Search for the cell housing the specified text and yield its (x, y) center coordinate. 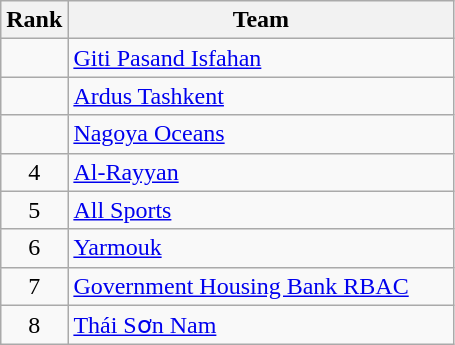
Nagoya Oceans (261, 134)
Rank (34, 20)
Yarmouk (261, 248)
5 (34, 210)
Giti Pasand Isfahan (261, 58)
4 (34, 172)
Thái Sơn Nam (261, 325)
Ardus Tashkent (261, 96)
Al-Rayyan (261, 172)
Team (261, 20)
All Sports (261, 210)
6 (34, 248)
7 (34, 286)
Government Housing Bank RBAC (261, 286)
8 (34, 325)
